Search for the cell housing the specified text and yield its [x, y] center coordinate. 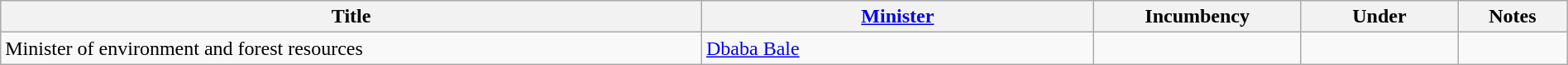
Notes [1513, 17]
Minister of environment and forest resources [351, 48]
Title [351, 17]
Dbaba Bale [898, 48]
Incumbency [1198, 17]
Under [1379, 17]
Minister [898, 17]
